Return [X, Y] of the center of cell containing provided text 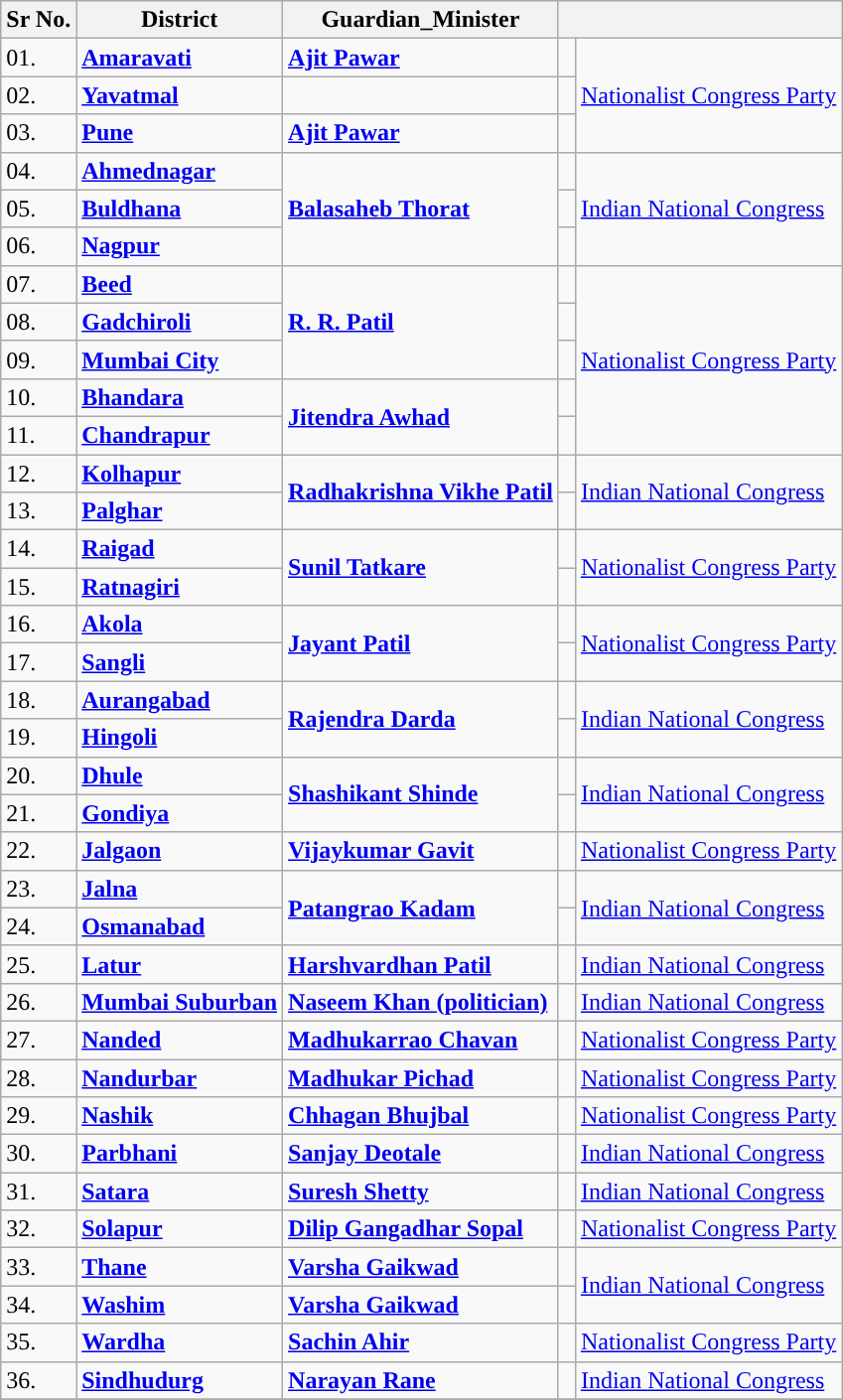
22. [39, 851]
Madhukar Pichad [421, 1077]
Pune [180, 133]
Sr No. [39, 20]
21. [39, 813]
Guardian_Minister [421, 20]
Mumbai City [180, 359]
Harshvardhan Patil [421, 964]
26. [39, 1002]
Balasaheb Thorat [421, 209]
Amaravati [180, 58]
25. [39, 964]
06. [39, 246]
36. [39, 1380]
Jitendra Awhad [421, 416]
04. [39, 171]
Chandrapur [180, 435]
Radhakrishna Vikhe Patil [421, 492]
Sanjay Deotale [421, 1154]
Naseem Khan (politician) [421, 1002]
Madhukarrao Chavan [421, 1040]
30. [39, 1154]
Sangli [180, 662]
Vijaykumar Gavit [421, 851]
07. [39, 284]
Gadchiroli [180, 322]
09. [39, 359]
28. [39, 1077]
34. [39, 1305]
03. [39, 133]
Nanded [180, 1040]
Sindhudurg [180, 1380]
Jalna [180, 889]
Patangrao Kadam [421, 908]
08. [39, 322]
33. [39, 1267]
Nashik [180, 1116]
13. [39, 511]
Parbhani [180, 1154]
Jalgaon [180, 851]
Ratnagiri [180, 587]
Hingoli [180, 738]
Nandurbar [180, 1077]
Dhule [180, 775]
20. [39, 775]
27. [39, 1040]
16. [39, 625]
Palghar [180, 511]
Thane [180, 1267]
Wardha [180, 1342]
05. [39, 209]
Narayan Rane [421, 1380]
Satara [180, 1191]
19. [39, 738]
Sachin Ahir [421, 1342]
Rajendra Darda [421, 719]
Chhagan Bhujbal [421, 1116]
Aurangabad [180, 700]
Buldhana [180, 209]
10. [39, 397]
29. [39, 1116]
14. [39, 549]
18. [39, 700]
17. [39, 662]
32. [39, 1229]
Shashikant Shinde [421, 794]
Washim [180, 1305]
23. [39, 889]
Akola [180, 625]
15. [39, 587]
Jayant Patil [421, 643]
Latur [180, 964]
Gondiya [180, 813]
31. [39, 1191]
35. [39, 1342]
District [180, 20]
Dilip Gangadhar Sopal [421, 1229]
Kolhapur [180, 474]
01. [39, 58]
02. [39, 95]
Ahmednagar [180, 171]
Solapur [180, 1229]
Raigad [180, 549]
Beed [180, 284]
R. R. Patil [421, 322]
Yavatmal [180, 95]
Sunil Tatkare [421, 568]
12. [39, 474]
24. [39, 926]
11. [39, 435]
Osmanabad [180, 926]
Nagpur [180, 246]
Mumbai Suburban [180, 1002]
Suresh Shetty [421, 1191]
Bhandara [180, 397]
